For the text-containing cell, return its midpoint in [X, Y] coordinate format. 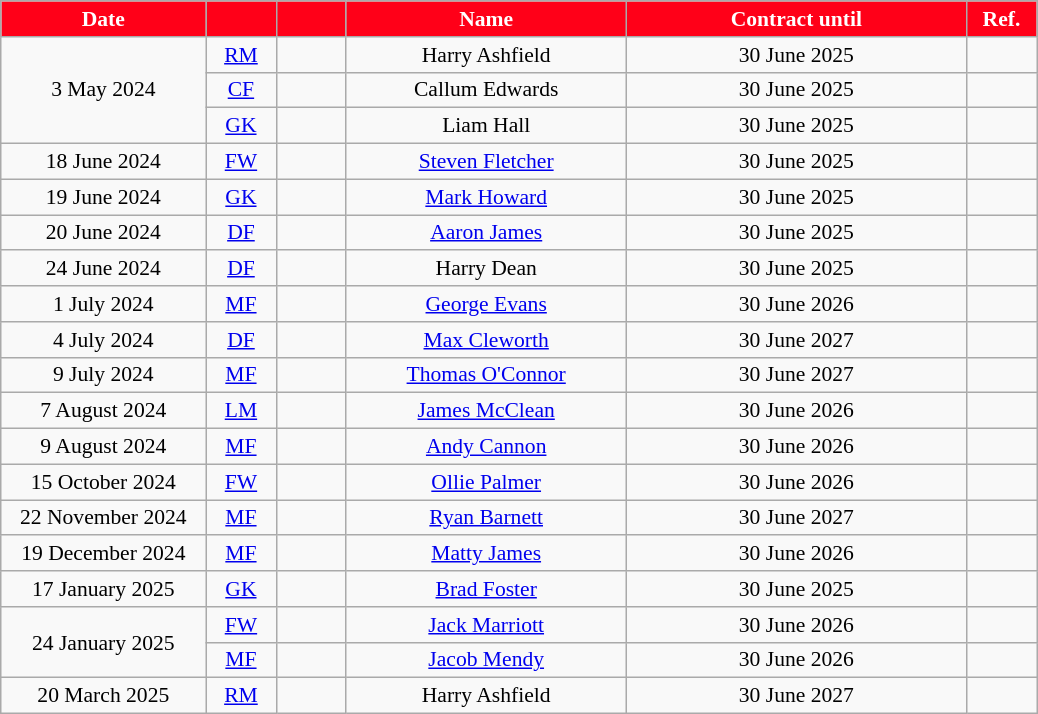
Thomas O'Connor [486, 375]
19 December 2024 [104, 554]
3 May 2024 [104, 90]
Mark Howard [486, 197]
17 January 2025 [104, 589]
Liam Hall [486, 126]
24 June 2024 [104, 269]
Contract until [796, 19]
9 August 2024 [104, 447]
George Evans [486, 304]
Brad Foster [486, 589]
Jacob Mendy [486, 660]
Callum Edwards [486, 90]
Harry Dean [486, 269]
9 July 2024 [104, 375]
4 July 2024 [104, 340]
15 October 2024 [104, 482]
Aaron James [486, 233]
Steven Fletcher [486, 162]
22 November 2024 [104, 518]
Ryan Barnett [486, 518]
Max Cleworth [486, 340]
Matty James [486, 554]
Jack Marriott [486, 625]
Date [104, 19]
24 January 2025 [104, 642]
1 July 2024 [104, 304]
Andy Cannon [486, 447]
Ollie Palmer [486, 482]
7 August 2024 [104, 411]
18 June 2024 [104, 162]
Name [486, 19]
20 June 2024 [104, 233]
James McClean [486, 411]
Ref. [1001, 19]
19 June 2024 [104, 197]
CF [241, 90]
LM [241, 411]
20 March 2025 [104, 696]
